Capture the cell that displays the provided text and extract its (x, y) central coordinate. 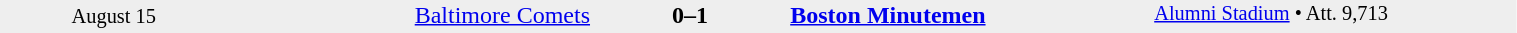
Alumni Stadium • Att. 9,713 (1335, 16)
0–1 (690, 15)
Baltimore Comets (410, 15)
August 15 (114, 16)
Boston Minutemen (971, 15)
